For the text-containing cell, return its midpoint in [X, Y] coordinate format. 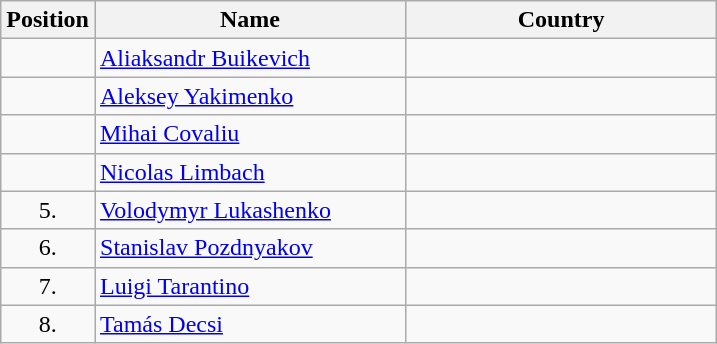
Mihai Covaliu [250, 134]
Aleksey Yakimenko [250, 96]
Volodymyr Lukashenko [250, 210]
Position [48, 20]
Country [562, 20]
Luigi Tarantino [250, 286]
Name [250, 20]
5. [48, 210]
Aliaksandr Buikevich [250, 58]
Nicolas Limbach [250, 172]
Tamás Decsi [250, 324]
7. [48, 286]
6. [48, 248]
Stanislav Pozdnyakov [250, 248]
8. [48, 324]
